Pinpoint the cell where the given text exists, returning its [x, y] midpoint coordinate. 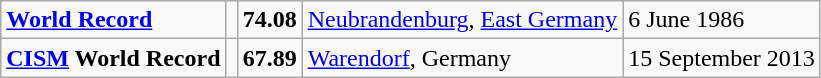
74.08 [270, 20]
Warendorf, Germany [462, 58]
World Record [114, 20]
67.89 [270, 58]
Neubrandenburg, East Germany [462, 20]
15 September 2013 [722, 58]
CISM World Record [114, 58]
6 June 1986 [722, 20]
